Find where the given text appears and provide that cell's center as [x, y] coordinate. 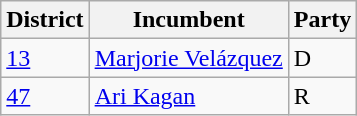
47 [45, 96]
Incumbent [188, 20]
Ari Kagan [188, 96]
13 [45, 58]
R [322, 96]
Marjorie Velázquez [188, 58]
Party [322, 20]
District [45, 20]
D [322, 58]
